Detect which cell encompasses the target text, then output its (x, y) center coordinate. 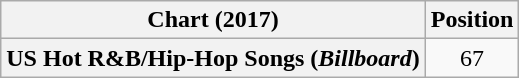
Position (472, 20)
Chart (2017) (213, 20)
US Hot R&B/Hip-Hop Songs (Billboard) (213, 58)
67 (472, 58)
